Capture the cell that displays the provided text and extract its (x, y) central coordinate. 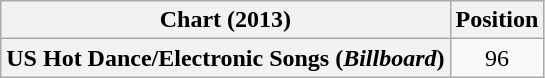
US Hot Dance/Electronic Songs (Billboard) (226, 58)
Chart (2013) (226, 20)
96 (497, 58)
Position (497, 20)
